Search for the cell housing the specified text and yield its (X, Y) center coordinate. 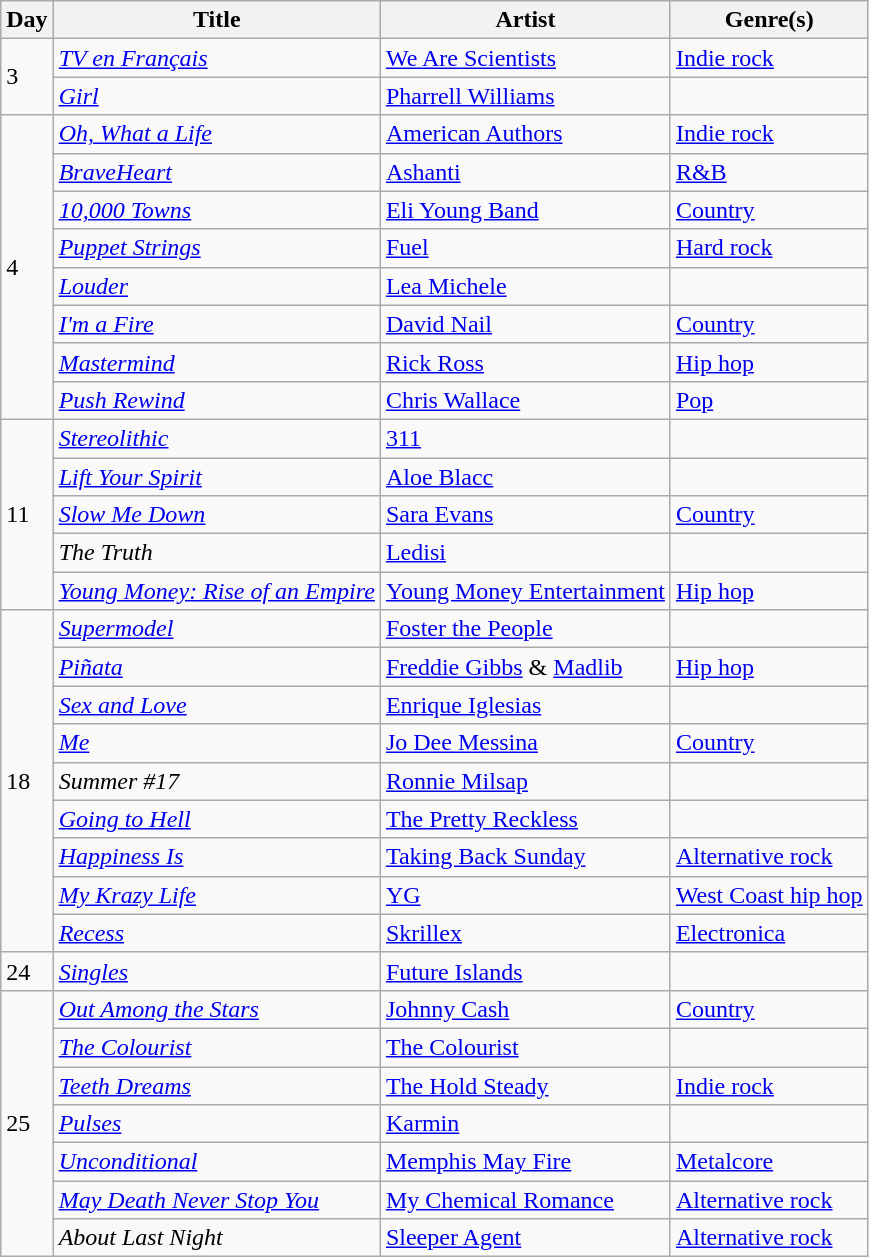
Recess (216, 933)
Taking Back Sunday (525, 857)
Girl (216, 96)
Fuel (525, 248)
West Coast hip hop (769, 895)
R&B (769, 172)
Foster the People (525, 629)
Summer #17 (216, 781)
Sex and Love (216, 705)
Ledisi (525, 553)
Stereolithic (216, 438)
Pharrell Williams (525, 96)
I'm a Fire (216, 324)
Freddie Gibbs & Madlib (525, 667)
24 (27, 971)
Aloe Blacc (525, 477)
11 (27, 514)
Young Money: Rise of an Empire (216, 591)
TV en Français (216, 58)
Pulses (216, 1124)
The Truth (216, 553)
My Chemical Romance (525, 1200)
My Krazy Life (216, 895)
About Last Night (216, 1238)
We Are Scientists (525, 58)
10,000 Towns (216, 210)
Rick Ross (525, 362)
18 (27, 782)
American Authors (525, 134)
Day (27, 20)
Out Among the Stars (216, 1009)
May Death Never Stop You (216, 1200)
Push Rewind (216, 400)
Jo Dee Messina (525, 743)
Chris Wallace (525, 400)
Karmin (525, 1124)
Sara Evans (525, 515)
Lea Michele (525, 286)
Piñata (216, 667)
The Hold Steady (525, 1085)
Metalcore (769, 1162)
Title (216, 20)
Singles (216, 971)
Mastermind (216, 362)
Ronnie Milsap (525, 781)
Sleeper Agent (525, 1238)
Johnny Cash (525, 1009)
Oh, What a Life (216, 134)
Skrillex (525, 933)
Teeth Dreams (216, 1085)
Supermodel (216, 629)
Unconditional (216, 1162)
Young Money Entertainment (525, 591)
Artist (525, 20)
David Nail (525, 324)
4 (27, 267)
Eli Young Band (525, 210)
Puppet Strings (216, 248)
Genre(s) (769, 20)
Hard rock (769, 248)
25 (27, 1123)
YG (525, 895)
BraveHeart (216, 172)
Enrique Iglesias (525, 705)
Future Islands (525, 971)
Going to Hell (216, 819)
Slow Me Down (216, 515)
Lift Your Spirit (216, 477)
3 (27, 77)
311 (525, 438)
The Pretty Reckless (525, 819)
Ashanti (525, 172)
Happiness Is (216, 857)
Memphis May Fire (525, 1162)
Louder (216, 286)
Pop (769, 400)
Me (216, 743)
Electronica (769, 933)
